Extract the (X, Y) coordinate from the center of the cell holding the provided text.  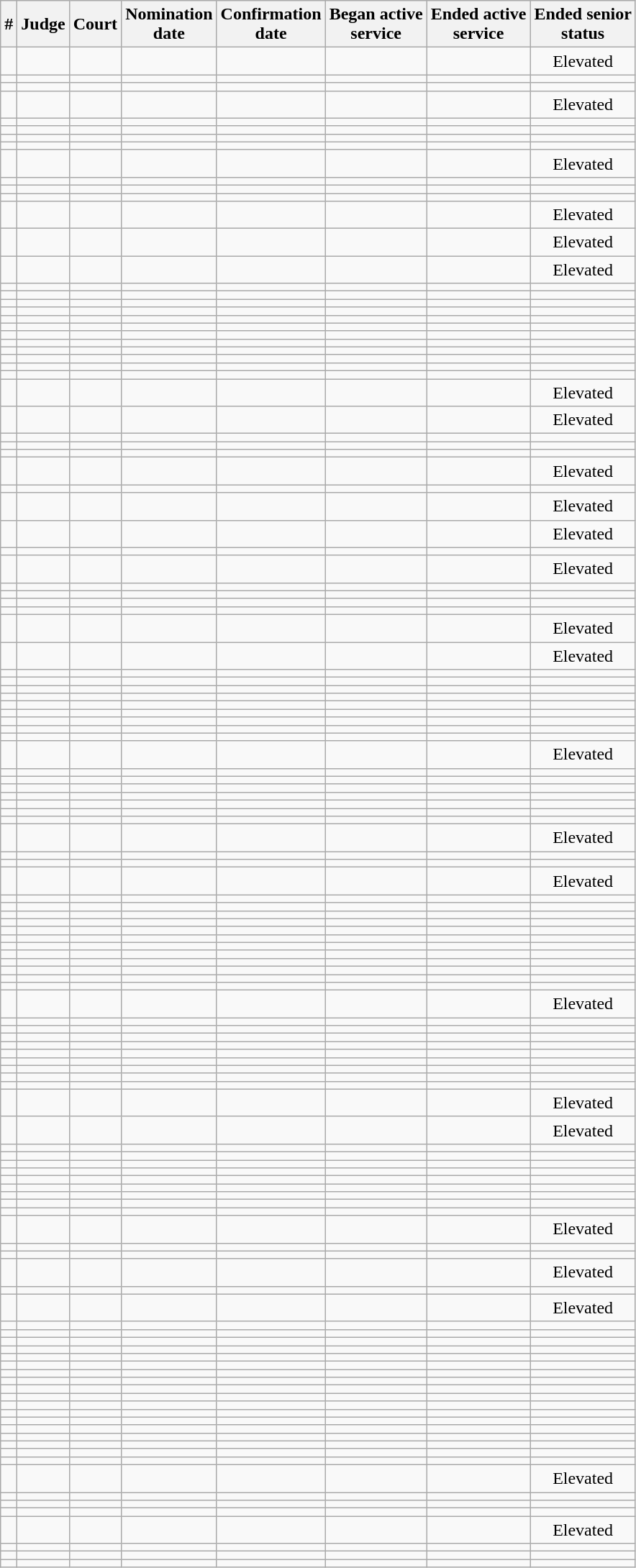
Ended activeservice (478, 24)
Judge (43, 24)
Ended seniorstatus (583, 24)
Confirmationdate (271, 24)
Court (95, 24)
Nominationdate (169, 24)
Began activeservice (376, 24)
# (9, 24)
